Find where the given text appears and provide that cell's center as (X, Y) coordinate. 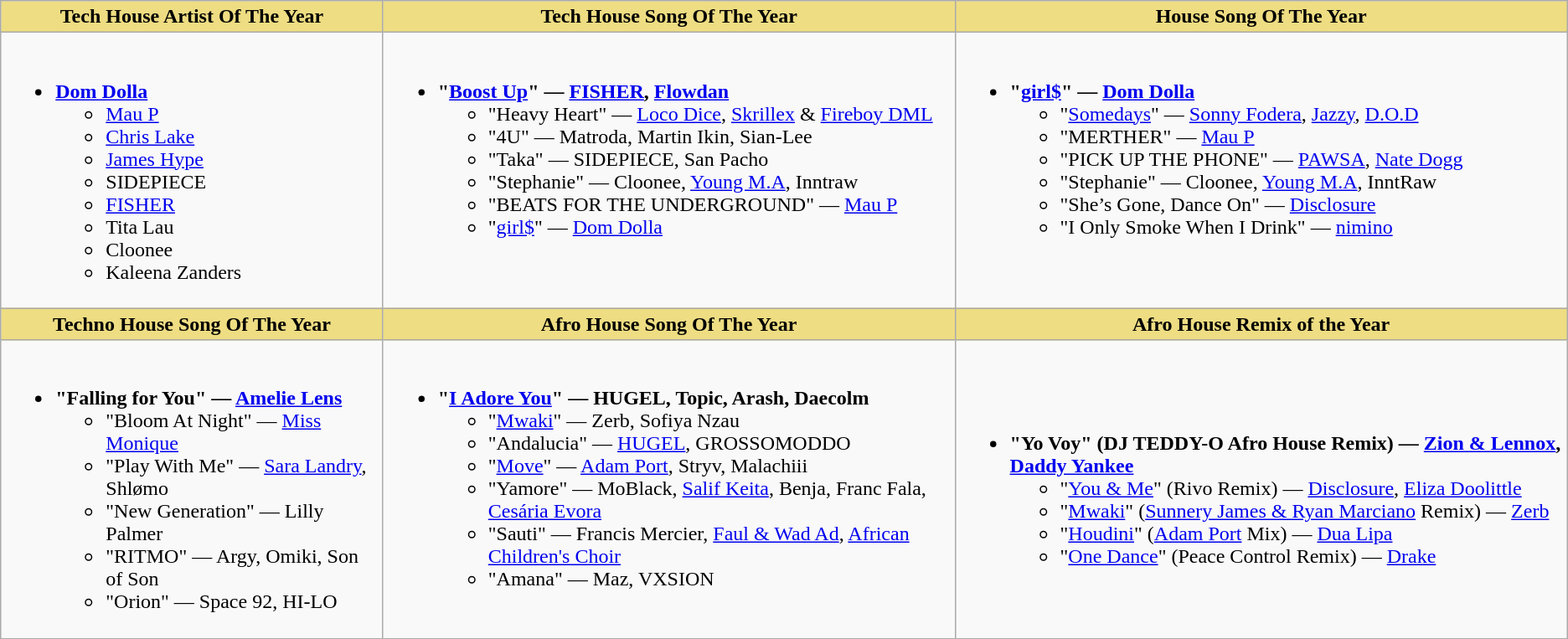
Dom DollaMau PChris LakeJames HypeSIDEPIECEFISHERTita LauClooneeKaleena Zanders (192, 171)
House Song Of The Year (1261, 17)
Tech House Artist Of The Year (192, 17)
Techno House Song Of The Year (192, 324)
Tech House Song Of The Year (668, 17)
Afro House Remix of the Year (1261, 324)
Afro House Song Of The Year (668, 324)
